Provide the (x, y) coordinate of the cell's center where the given text is located.  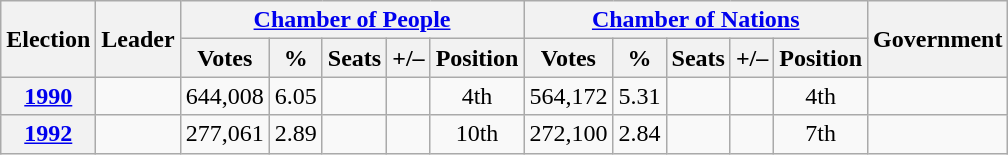
10th (477, 134)
6.05 (296, 96)
Chamber of People (352, 20)
Chamber of Nations (696, 20)
2.84 (640, 134)
1990 (48, 96)
Government (938, 39)
Election (48, 39)
5.31 (640, 96)
1992 (48, 134)
Leader (138, 39)
272,100 (568, 134)
644,008 (224, 96)
277,061 (224, 134)
7th (821, 134)
564,172 (568, 96)
2.89 (296, 134)
